Find where the given text appears and provide that cell's center as [X, Y] coordinate. 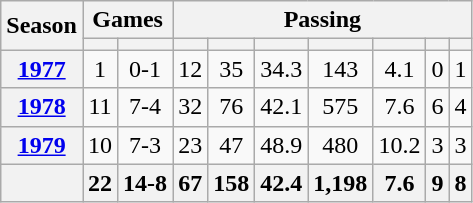
34.3 [282, 69]
10 [100, 145]
Season [42, 26]
4.1 [400, 69]
1978 [42, 107]
23 [190, 145]
8 [460, 183]
14-8 [146, 183]
48.9 [282, 145]
42.4 [282, 183]
32 [190, 107]
42.1 [282, 107]
7-3 [146, 145]
11 [100, 107]
Passing [322, 20]
22 [100, 183]
575 [340, 107]
4 [460, 107]
67 [190, 183]
Games [127, 20]
1,198 [340, 183]
35 [232, 69]
143 [340, 69]
480 [340, 145]
7-4 [146, 107]
6 [438, 107]
158 [232, 183]
10.2 [400, 145]
1977 [42, 69]
1979 [42, 145]
12 [190, 69]
47 [232, 145]
0 [438, 69]
76 [232, 107]
0-1 [146, 69]
9 [438, 183]
